Return [x, y] of the center of cell containing provided text 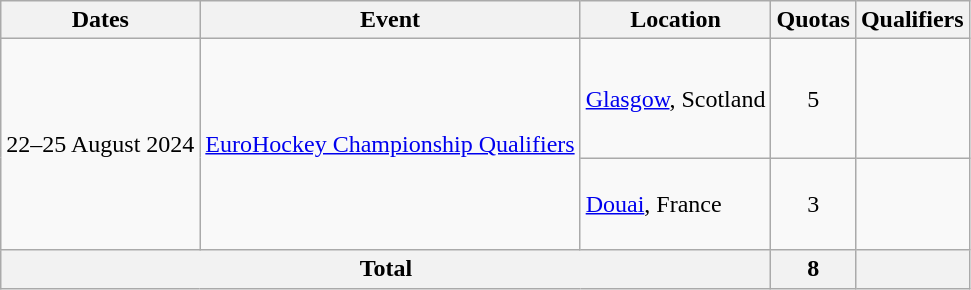
EuroHockey Championship Qualifiers [390, 144]
Douai, France [676, 204]
Total [386, 269]
22–25 August 2024 [100, 144]
Quotas [813, 20]
Dates [100, 20]
8 [813, 269]
Event [390, 20]
5 [813, 98]
Qualifiers [912, 20]
Glasgow, Scotland [676, 98]
3 [813, 204]
Location [676, 20]
